Return (X, Y) of the center of cell containing provided text 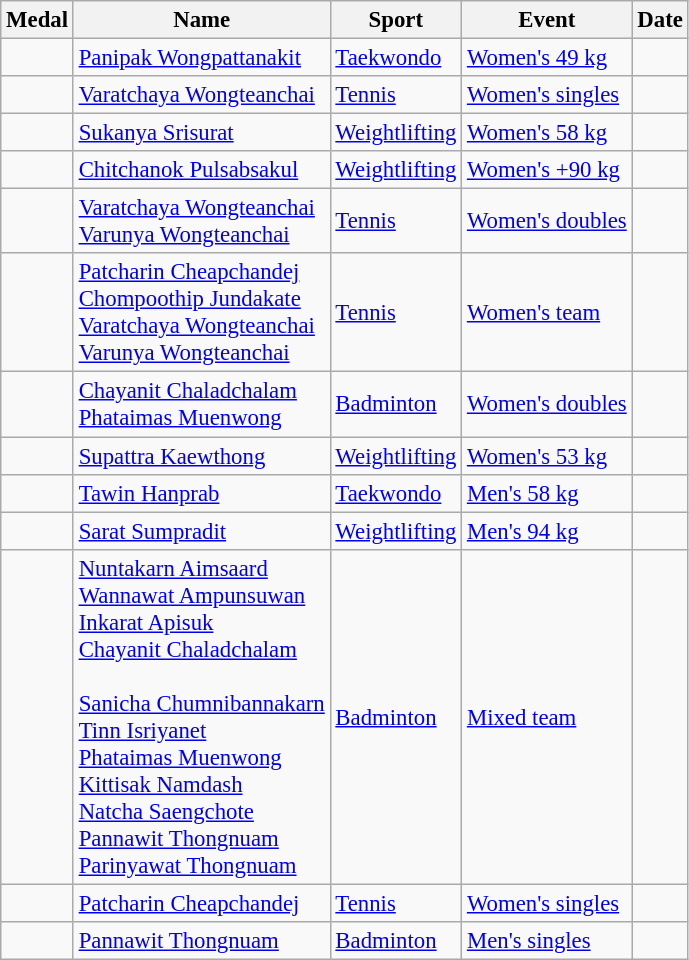
Varatchaya Wongteanchai Varunya Wongteanchai (202, 222)
Medal (38, 20)
Pannawit Thongnuam (202, 941)
Women's 53 kg (547, 456)
Supattra Kaewthong (202, 456)
Sukanya Srisurat (202, 133)
Women's +90 kg (547, 170)
Women's 58 kg (547, 133)
Men's 58 kg (547, 493)
Men's singles (547, 941)
Tawin Hanprab (202, 493)
Chayanit Chaladchalam Phataimas Muenwong (202, 404)
Patcharin Cheapchandej Chompoothip Jundakate Varatchaya Wongteanchai Varunya Wongteanchai (202, 314)
Name (202, 20)
Date (660, 20)
Women's 49 kg (547, 58)
Sarat Sumpradit (202, 531)
Mixed team (547, 716)
Varatchaya Wongteanchai (202, 95)
Men's 94 kg (547, 531)
Sport (396, 20)
Chitchanok Pulsabsakul (202, 170)
Patcharin Cheapchandej (202, 903)
Women's team (547, 314)
Panipak Wongpattanakit (202, 58)
Event (547, 20)
